Pinpoint the cell where the given text exists, returning its [x, y] midpoint coordinate. 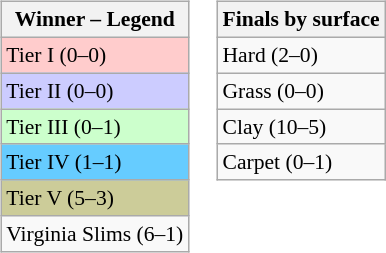
Tier III (0–1) [94, 127]
Finals by surface [300, 20]
Carpet (0–1) [300, 162]
Tier I (0–0) [94, 55]
Tier V (5–3) [94, 198]
Clay (10–5) [300, 127]
Virginia Slims (6–1) [94, 234]
Grass (0–0) [300, 91]
Winner – Legend [94, 20]
Hard (2–0) [300, 55]
Tier II (0–0) [94, 91]
Tier IV (1–1) [94, 162]
